Search for the cell housing the specified text and yield its [X, Y] center coordinate. 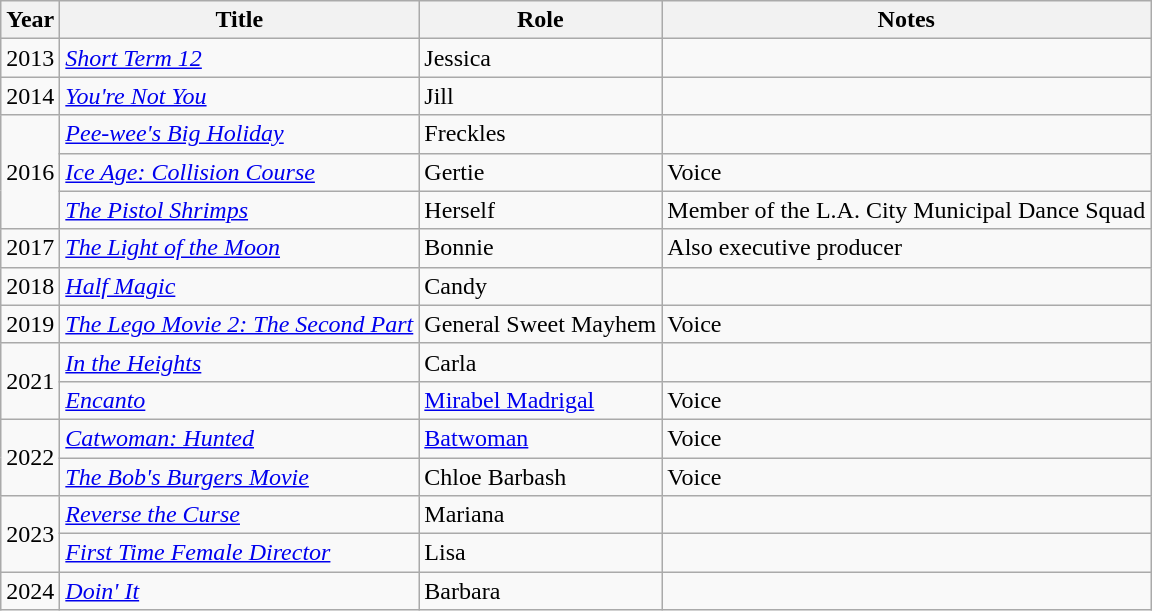
General Sweet Mayhem [540, 324]
Year [30, 20]
Gertie [540, 172]
Pee-wee's Big Holiday [240, 134]
Mariana [540, 515]
Doin' It [240, 591]
Jill [540, 96]
Short Term 12 [240, 58]
The Light of the Moon [240, 248]
The Pistol Shrimps [240, 210]
2013 [30, 58]
Jessica [540, 58]
Candy [540, 286]
2023 [30, 534]
2019 [30, 324]
First Time Female Director [240, 553]
Batwoman [540, 438]
Herself [540, 210]
Mirabel Madrigal [540, 400]
Encanto [240, 400]
Lisa [540, 553]
Half Magic [240, 286]
In the Heights [240, 362]
Barbara [540, 591]
Notes [906, 20]
Also executive producer [906, 248]
2021 [30, 381]
2022 [30, 457]
The Lego Movie 2: The Second Part [240, 324]
2016 [30, 172]
Freckles [540, 134]
2017 [30, 248]
2024 [30, 591]
Ice Age: Collision Course [240, 172]
2014 [30, 96]
The Bob's Burgers Movie [240, 477]
Bonnie [540, 248]
Carla [540, 362]
Member of the L.A. City Municipal Dance Squad [906, 210]
2018 [30, 286]
Title [240, 20]
Chloe Barbash [540, 477]
Role [540, 20]
Reverse the Curse [240, 515]
Catwoman: Hunted [240, 438]
You're Not You [240, 96]
